Output the [x, y] coordinate of the center of the cell containing the given text.  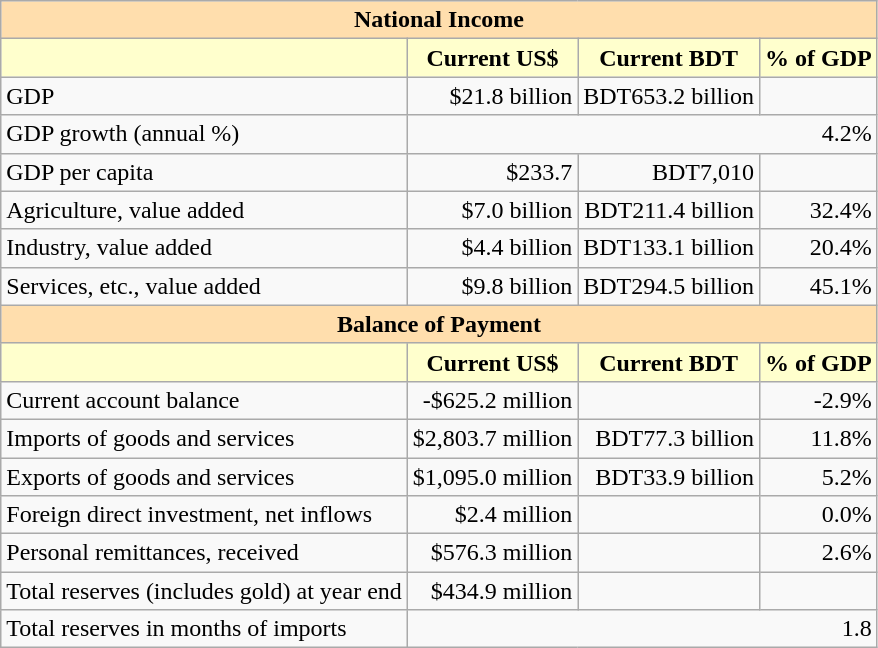
GDP per capita [204, 172]
45.1% [818, 286]
20.4% [818, 248]
BDT133.1 billion [669, 248]
Total reserves (includes gold) at year end [204, 591]
$233.7 [492, 172]
BDT7,010 [669, 172]
$9.8 billion [492, 286]
Total reserves in months of imports [204, 629]
$2,803.7 million [492, 438]
-$625.2 million [492, 400]
4.2% [642, 134]
$434.9 million [492, 591]
BDT77.3 billion [669, 438]
Imports of goods and services [204, 438]
1.8 [642, 629]
$1,095.0 million [492, 477]
0.0% [818, 515]
BDT294.5 billion [669, 286]
BDT33.9 billion [669, 477]
32.4% [818, 210]
$4.4 billion [492, 248]
$576.3 million [492, 553]
Industry, value added [204, 248]
2.6% [818, 553]
-2.9% [818, 400]
BDT211.4 billion [669, 210]
5.2% [818, 477]
GDP growth (annual %) [204, 134]
$21.8 billion [492, 96]
GDP [204, 96]
Agriculture, value added [204, 210]
National Income [439, 20]
Services, etc., value added [204, 286]
$7.0 billion [492, 210]
Exports of goods and services [204, 477]
Balance of Payment [439, 324]
BDT653.2 billion [669, 96]
Personal remittances, received [204, 553]
Foreign direct investment, net inflows [204, 515]
Current account balance [204, 400]
11.8% [818, 438]
$2.4 million [492, 515]
